Extract the (x, y) coordinate from the center of the cell holding the provided text.  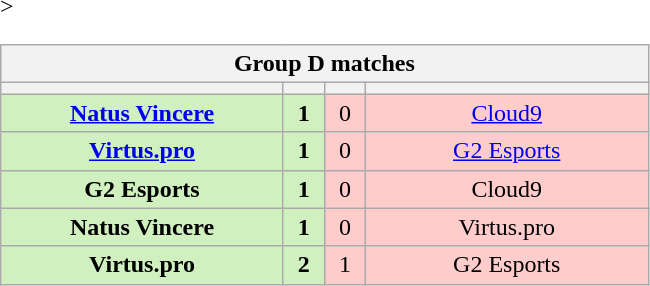
Group D matches (324, 64)
2 (304, 265)
